Output the (x, y) coordinate of the center of the cell containing the given text.  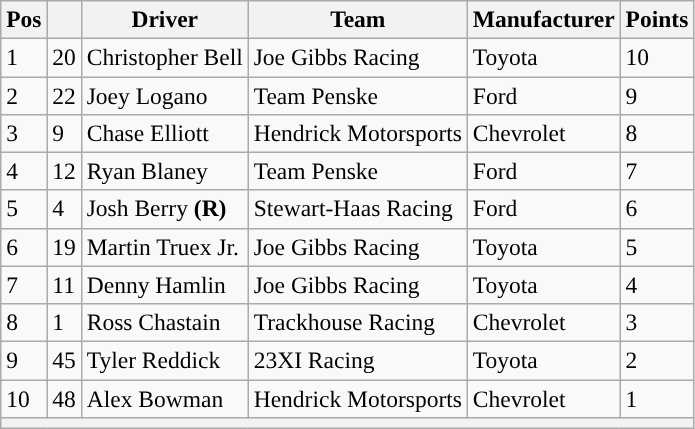
Christopher Bell (164, 57)
20 (64, 57)
Chase Elliott (164, 133)
Team (358, 19)
Ross Chastain (164, 322)
Points (657, 19)
Stewart-Haas Racing (358, 209)
48 (64, 398)
19 (64, 247)
Tyler Reddick (164, 360)
23XI Racing (358, 360)
22 (64, 95)
Driver (164, 19)
45 (64, 360)
Joey Logano (164, 95)
Alex Bowman (164, 398)
Trackhouse Racing (358, 322)
Ryan Blaney (164, 171)
Pos (24, 19)
12 (64, 171)
Denny Hamlin (164, 285)
Manufacturer (544, 19)
Martin Truex Jr. (164, 247)
11 (64, 285)
Josh Berry (R) (164, 209)
